Provide the [X, Y] coordinate of the cell's center where the given text is located.  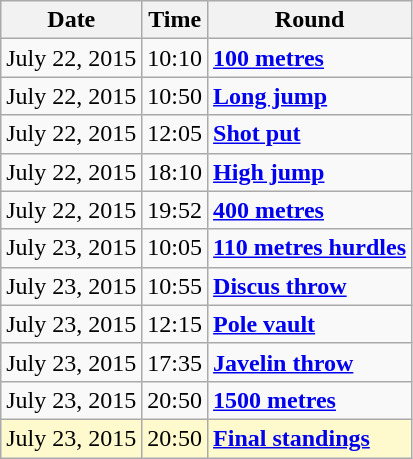
Discus throw [310, 286]
Time [175, 20]
100 metres [310, 58]
18:10 [175, 172]
Date [72, 20]
Shot put [310, 134]
10:05 [175, 248]
Long jump [310, 96]
Final standings [310, 438]
Pole vault [310, 324]
400 metres [310, 210]
High jump [310, 172]
10:10 [175, 58]
110 metres hurdles [310, 248]
12:15 [175, 324]
12:05 [175, 134]
1500 metres [310, 400]
10:50 [175, 96]
Javelin throw [310, 362]
19:52 [175, 210]
17:35 [175, 362]
10:55 [175, 286]
Round [310, 20]
